Output the (X, Y) coordinate of the center of the cell containing the given text.  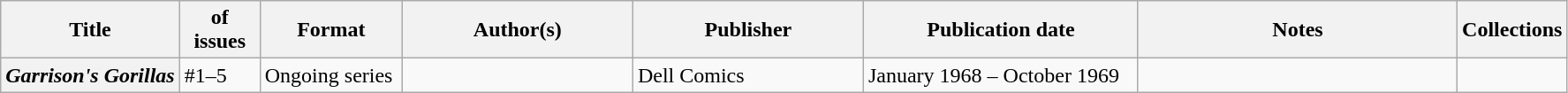
Format (330, 30)
of issues (219, 30)
Publication date (1000, 30)
Publisher (747, 30)
#1–5 (219, 75)
Author(s) (518, 30)
January 1968 – October 1969 (1000, 75)
Collections (1512, 30)
Title (90, 30)
Ongoing series (330, 75)
Notes (1297, 30)
Garrison's Gorillas (90, 75)
Dell Comics (747, 75)
